Determine the [x, y] coordinate at the center of the cell enclosing the given text.  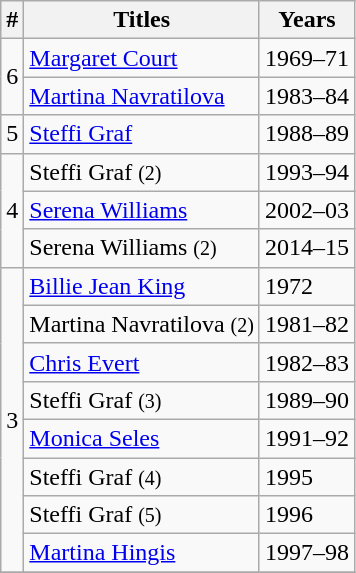
Steffi Graf (5) [142, 515]
1982–83 [306, 362]
3 [12, 419]
1997–98 [306, 553]
2014–15 [306, 248]
2002–03 [306, 210]
Margaret Court [142, 58]
1995 [306, 477]
Chris Evert [142, 362]
4 [12, 210]
Steffi Graf [142, 134]
1983–84 [306, 96]
1993–94 [306, 172]
Steffi Graf (4) [142, 477]
1969–71 [306, 58]
Billie Jean King [142, 286]
# [12, 20]
1988–89 [306, 134]
Steffi Graf (2) [142, 172]
Martina Navratilova (2) [142, 324]
Years [306, 20]
5 [12, 134]
1989–90 [306, 400]
Serena Williams [142, 210]
Martina Hingis [142, 553]
1972 [306, 286]
Martina Navratilova [142, 96]
1991–92 [306, 438]
Serena Williams (2) [142, 248]
6 [12, 77]
1996 [306, 515]
Steffi Graf (3) [142, 400]
1981–82 [306, 324]
Monica Seles [142, 438]
Titles [142, 20]
